For the text-containing cell, return its midpoint in [X, Y] coordinate format. 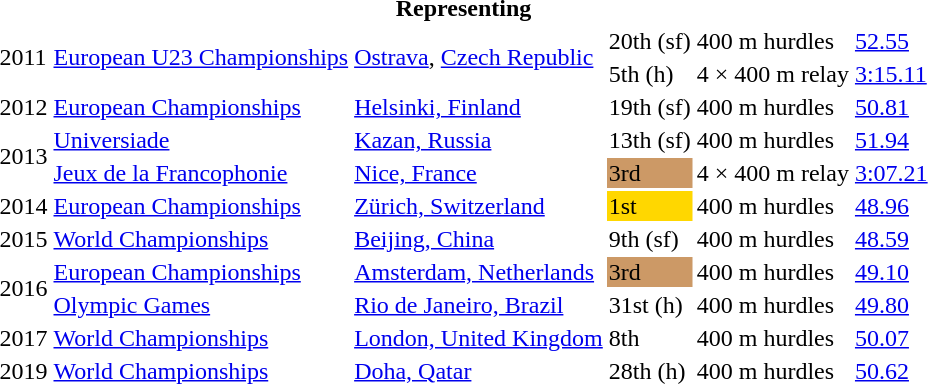
19th (sf) [650, 107]
31st (h) [650, 305]
9th (sf) [650, 239]
1st [650, 206]
Zürich, Switzerland [479, 206]
Olympic Games [201, 305]
Helsinki, Finland [479, 107]
Amsterdam, Netherlands [479, 272]
Kazan, Russia [479, 140]
Jeux de la Francophonie [201, 173]
Universiade [201, 140]
Nice, France [479, 173]
Rio de Janeiro, Brazil [479, 305]
European U23 Championships [201, 58]
London, United Kingdom [479, 338]
20th (sf) [650, 41]
Ostrava, Czech Republic [479, 58]
5th (h) [650, 74]
13th (sf) [650, 140]
Beijing, China [479, 239]
8th [650, 338]
